Find where the given text appears and provide that cell's center as (X, Y) coordinate. 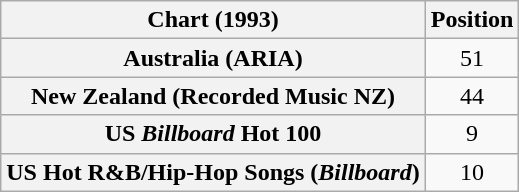
10 (472, 172)
9 (472, 134)
Chart (1993) (213, 20)
Position (472, 20)
US Hot R&B/Hip-Hop Songs (Billboard) (213, 172)
51 (472, 58)
New Zealand (Recorded Music NZ) (213, 96)
Australia (ARIA) (213, 58)
44 (472, 96)
US Billboard Hot 100 (213, 134)
